Return [X, Y] of the center of cell containing provided text 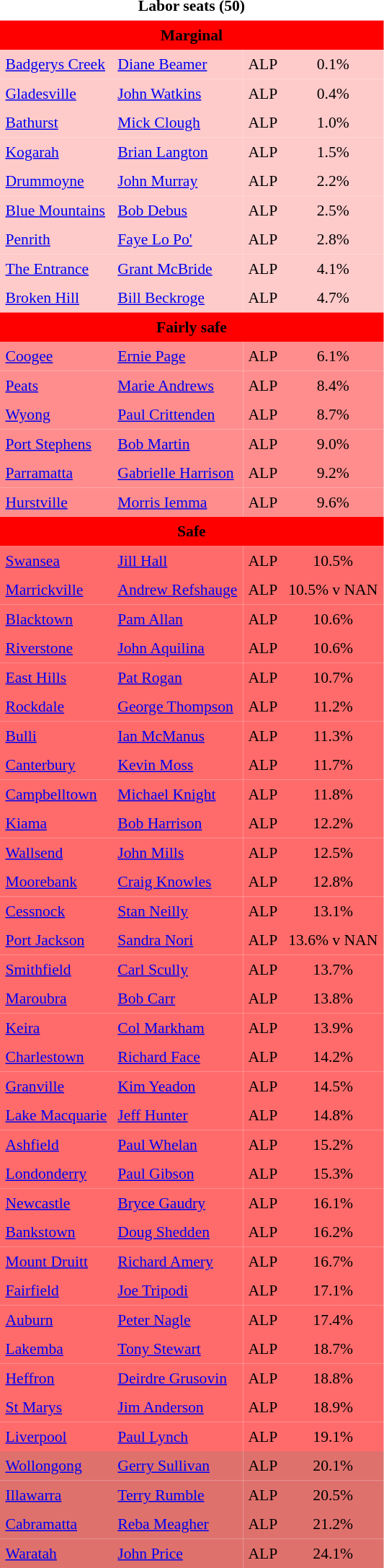
Ian McManus [177, 735]
13.8% [333, 998]
Jeff Hunter [177, 1115]
Bulli [56, 735]
11.7% [333, 765]
Maroubra [56, 998]
Hurstville [56, 502]
St Marys [56, 1407]
0.1% [333, 64]
11.2% [333, 707]
21.2% [333, 1524]
Wollongong [56, 1466]
10.7% [333, 677]
Morris Iemma [177, 502]
Richard Amery [177, 1261]
Londonderry [56, 1174]
Terry Rumble [177, 1494]
Richard Face [177, 1057]
12.8% [333, 882]
Stan Neilly [177, 911]
Ernie Page [177, 356]
16.7% [333, 1261]
Gabrielle Harrison [177, 473]
East Hills [56, 677]
Wallsend [56, 852]
Cessnock [56, 911]
Badgerys Creek [56, 64]
Jim Anderson [177, 1407]
Andrew Refshauge [177, 590]
15.2% [333, 1144]
18.7% [333, 1349]
Fairly safe [192, 327]
19.1% [333, 1436]
17.1% [333, 1290]
Paul Gibson [177, 1174]
Faye Lo Po' [177, 239]
Granville [56, 1086]
Bathurst [56, 123]
12.2% [333, 823]
Jill Hall [177, 560]
Bob Carr [177, 998]
Smithfield [56, 969]
John Mills [177, 852]
Canterbury [56, 765]
John Watkins [177, 93]
Sandra Nori [177, 940]
Marginal [192, 35]
Coogee [56, 356]
Moorebank [56, 882]
6.1% [333, 356]
Bryce Gaudry [177, 1202]
George Thompson [177, 707]
Kogarah [56, 151]
Mount Druitt [56, 1261]
16.1% [333, 1202]
11.8% [333, 794]
Paul Whelan [177, 1144]
John Murray [177, 181]
10.5% [333, 560]
13.7% [333, 969]
Peats [56, 385]
Campbelltown [56, 794]
Riverstone [56, 648]
16.2% [333, 1232]
Drummoyne [56, 181]
18.8% [333, 1378]
Marie Andrews [177, 385]
12.5% [333, 852]
Gerry Sullivan [177, 1466]
Rockdale [56, 707]
Michael Knight [177, 794]
Deirdre Grusovin [177, 1378]
14.5% [333, 1086]
Reba Meagher [177, 1524]
Bob Martin [177, 443]
13.1% [333, 911]
9.6% [333, 502]
14.2% [333, 1057]
Broken Hill [56, 298]
Joe Tripodi [177, 1290]
Waratah [56, 1553]
Mick Clough [177, 123]
Bankstown [56, 1232]
Carl Scully [177, 969]
Bob Harrison [177, 823]
Blacktown [56, 619]
Bill Beckroge [177, 298]
8.4% [333, 385]
9.0% [333, 443]
Peter Nagle [177, 1319]
Illawarra [56, 1494]
2.8% [333, 239]
Grant McBride [177, 268]
11.3% [333, 735]
Charlestown [56, 1057]
Lake Macquarie [56, 1115]
Kevin Moss [177, 765]
Kiama [56, 823]
Cabramatta [56, 1524]
20.5% [333, 1494]
Kim Yeadon [177, 1086]
Port Stephens [56, 443]
Craig Knowles [177, 882]
Newcastle [56, 1202]
4.1% [333, 268]
17.4% [333, 1319]
13.9% [333, 1027]
John Aquilina [177, 648]
1.5% [333, 151]
4.7% [333, 298]
The Entrance [56, 268]
1.0% [333, 123]
24.1% [333, 1553]
Penrith [56, 239]
Paul Lynch [177, 1436]
10.5% v NAN [333, 590]
Fairfield [56, 1290]
Lakemba [56, 1349]
Swansea [56, 560]
20.1% [333, 1466]
Bob Debus [177, 210]
Blue Mountains [56, 210]
Brian Langton [177, 151]
Port Jackson [56, 940]
Wyong [56, 415]
Safe [192, 531]
Auburn [56, 1319]
Gladesville [56, 93]
John Price [177, 1553]
Paul Crittenden [177, 415]
Doug Shedden [177, 1232]
Pat Rogan [177, 677]
2.2% [333, 181]
Liverpool [56, 1436]
18.9% [333, 1407]
9.2% [333, 473]
8.7% [333, 415]
13.6% v NAN [333, 940]
Keira [56, 1027]
Heffron [56, 1378]
Parramatta [56, 473]
0.4% [333, 93]
14.8% [333, 1115]
Ashfield [56, 1144]
Marrickville [56, 590]
Pam Allan [177, 619]
Diane Beamer [177, 64]
15.3% [333, 1174]
Tony Stewart [177, 1349]
Col Markham [177, 1027]
2.5% [333, 210]
